Extract the [x, y] coordinate from the center of the cell holding the provided text.  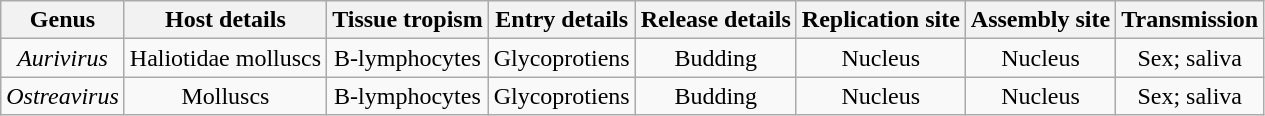
Assembly site [1040, 20]
Molluscs [225, 96]
Tissue tropism [408, 20]
Aurivirus [63, 58]
Entry details [562, 20]
Ostreavirus [63, 96]
Genus [63, 20]
Release details [716, 20]
Haliotidae molluscs [225, 58]
Host details [225, 20]
Transmission [1190, 20]
Replication site [880, 20]
